Determine the (x, y) coordinate at the center of the cell enclosing the given text.  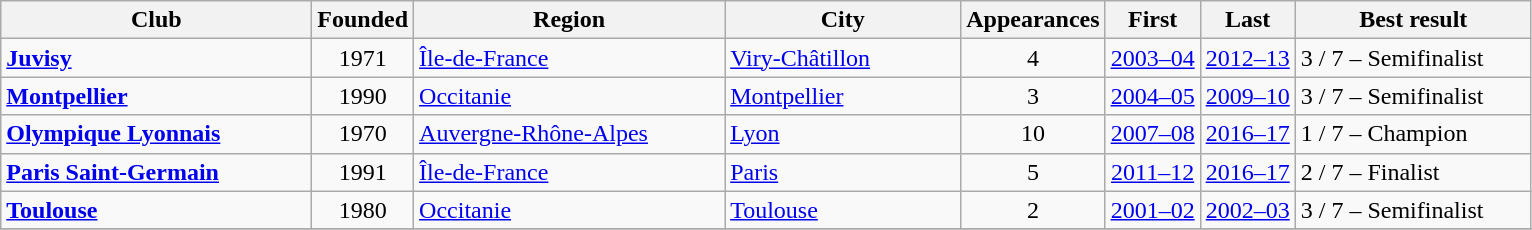
2002–03 (1248, 210)
1980 (363, 210)
2 (1033, 210)
2 / 7 – Finalist (1413, 172)
Olympique Lyonnais (156, 134)
City (843, 20)
2001–02 (1152, 210)
Last (1248, 20)
1990 (363, 96)
2009–10 (1248, 96)
Juvisy (156, 58)
Paris Saint-Germain (156, 172)
1991 (363, 172)
1 / 7 – Champion (1413, 134)
2007–08 (1152, 134)
1971 (363, 58)
Region (570, 20)
10 (1033, 134)
Appearances (1033, 20)
4 (1033, 58)
Founded (363, 20)
Auvergne-Rhône-Alpes (570, 134)
Paris (843, 172)
Best result (1413, 20)
3 (1033, 96)
Lyon (843, 134)
2003–04 (1152, 58)
Club (156, 20)
2004–05 (1152, 96)
5 (1033, 172)
First (1152, 20)
Viry-Châtillon (843, 58)
2012–13 (1248, 58)
2011–12 (1152, 172)
1970 (363, 134)
